Capture the cell that displays the provided text and extract its (x, y) central coordinate. 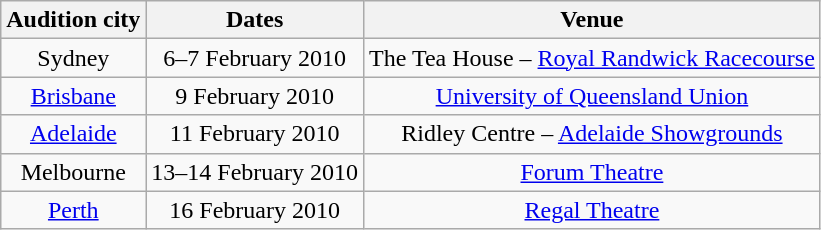
Forum Theatre (592, 172)
Sydney (74, 58)
Venue (592, 20)
Adelaide (74, 134)
11 February 2010 (255, 134)
16 February 2010 (255, 210)
Ridley Centre – Adelaide Showgrounds (592, 134)
The Tea House – Royal Randwick Racecourse (592, 58)
6–7 February 2010 (255, 58)
9 February 2010 (255, 96)
Dates (255, 20)
Melbourne (74, 172)
University of Queensland Union (592, 96)
Perth (74, 210)
13–14 February 2010 (255, 172)
Regal Theatre (592, 210)
Audition city (74, 20)
Brisbane (74, 96)
